Find where the given text appears and provide that cell's center as [X, Y] coordinate. 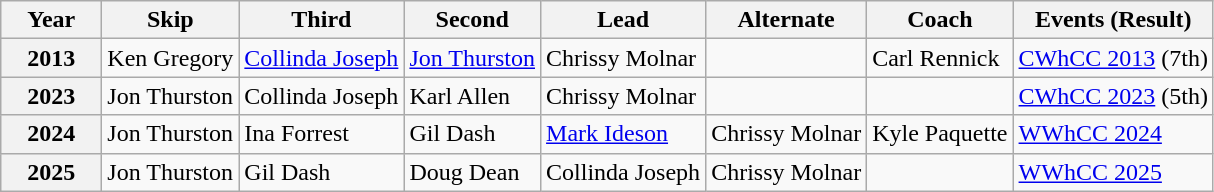
2013 [52, 58]
Ken Gregory [170, 58]
CWhCC 2013 (7th) [1113, 58]
CWhCC 2023 (5th) [1113, 96]
Third [322, 20]
Ina Forrest [322, 134]
Alternate [786, 20]
Second [472, 20]
2024 [52, 134]
Mark Ideson [624, 134]
WWhCC 2025 [1113, 172]
Events (Result) [1113, 20]
Kyle Paquette [940, 134]
WWhCC 2024 [1113, 134]
Year [52, 20]
2025 [52, 172]
2023 [52, 96]
Skip [170, 20]
Doug Dean [472, 172]
Karl Allen [472, 96]
Coach [940, 20]
Lead [624, 20]
Carl Rennick [940, 58]
